Output the (X, Y) coordinate of the center of the cell containing the given text.  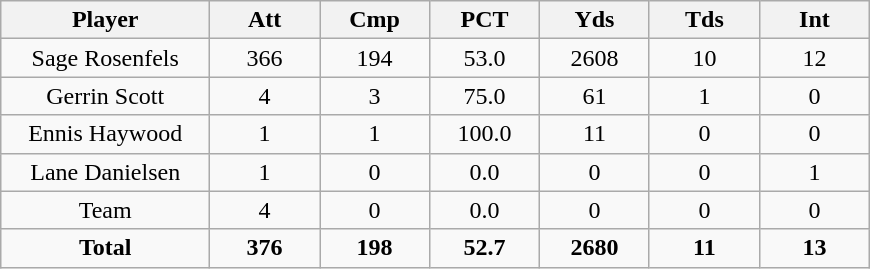
2680 (594, 248)
61 (594, 96)
Yds (594, 20)
2608 (594, 58)
Ennis Haywood (106, 134)
376 (265, 248)
13 (814, 248)
10 (704, 58)
Team (106, 210)
198 (375, 248)
Att (265, 20)
100.0 (485, 134)
3 (375, 96)
Cmp (375, 20)
194 (375, 58)
Int (814, 20)
52.7 (485, 248)
Sage Rosenfels (106, 58)
PCT (485, 20)
Player (106, 20)
12 (814, 58)
75.0 (485, 96)
Gerrin Scott (106, 96)
Total (106, 248)
53.0 (485, 58)
366 (265, 58)
Tds (704, 20)
Lane Danielsen (106, 172)
